Detect which cell encompasses the target text, then output its [X, Y] center coordinate. 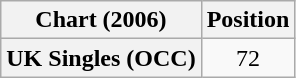
Chart (2006) [101, 20]
UK Singles (OCC) [101, 58]
72 [248, 58]
Position [248, 20]
